Find where the given text appears and provide that cell's center as (x, y) coordinate. 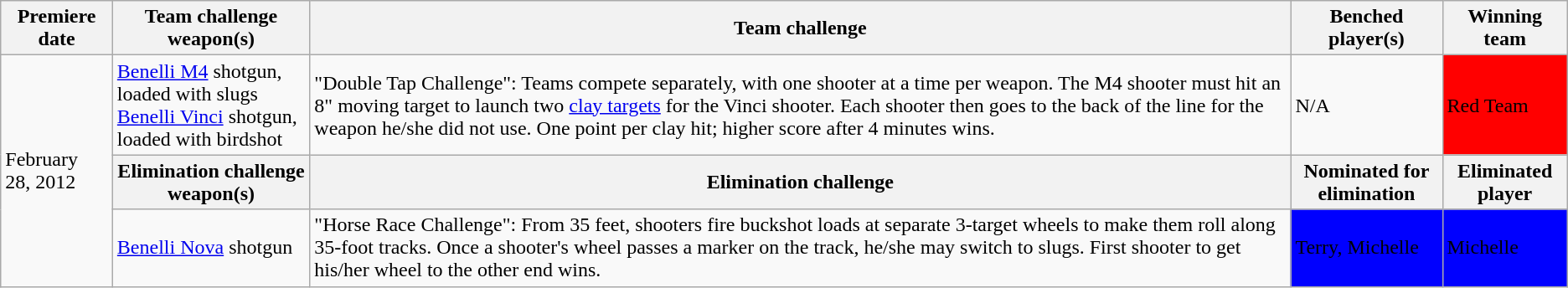
Elimination challenge weapon(s) (211, 183)
Michelle (1504, 248)
Winning team (1504, 28)
Nominated for elimination (1367, 183)
Terry, Michelle (1367, 248)
Premiere date (57, 28)
Red Team (1504, 105)
N/A (1367, 105)
Benched player(s) (1367, 28)
Eliminated player (1504, 183)
Benelli M4 shotgun, loaded with slugsBenelli Vinci shotgun, loaded with birdshot (211, 105)
Elimination challenge (801, 183)
Team challenge (801, 28)
Team challenge weapon(s) (211, 28)
February 28, 2012 (57, 171)
Benelli Nova shotgun (211, 248)
